Provide the (X, Y) coordinate of the cell's center where the given text is located.  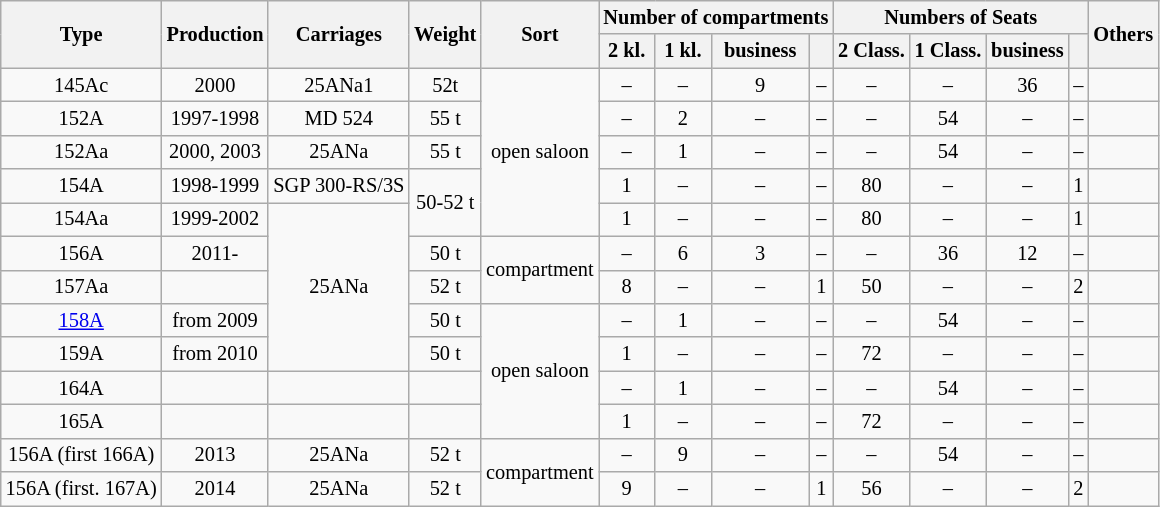
1998-1999 (216, 186)
154A (82, 186)
156A (first 166A) (82, 455)
165A (82, 421)
152Aa (82, 152)
2013 (216, 455)
Numbers of Seats (960, 17)
2011- (216, 253)
50-52 t (445, 202)
156A (first. 167A) (82, 489)
Type (82, 34)
152A (82, 118)
from 2009 (216, 320)
1997-1998 (216, 118)
156A (82, 253)
Number of compartments (716, 17)
MD 524 (338, 118)
1999-2002 (216, 219)
25ANa1 (338, 85)
52t (445, 85)
145Ac (82, 85)
56 (872, 489)
50 (872, 287)
2000 (216, 85)
154Aa (82, 219)
2 kl. (626, 51)
Weight (445, 34)
Others (1123, 34)
12 (1027, 253)
1 kl. (683, 51)
164A (82, 388)
2014 (216, 489)
158A (82, 320)
8 (626, 287)
159A (82, 354)
2000, 2003 (216, 152)
SGP 300-RS/3S (338, 186)
from 2010 (216, 354)
Sort (540, 34)
157Aa (82, 287)
1 Class. (948, 51)
2 Class. (872, 51)
6 (683, 253)
3 (760, 253)
Production (216, 34)
Carriages (338, 34)
